Return the (X, Y) coordinate for the center point of the cell that contains the specified text.  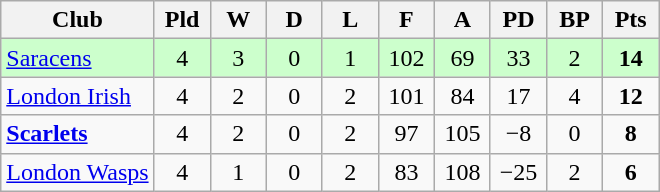
6 (631, 172)
108 (462, 172)
3 (238, 58)
33 (518, 58)
F (406, 20)
BP (575, 20)
83 (406, 172)
105 (462, 134)
69 (462, 58)
Saracens (78, 58)
London Irish (78, 96)
A (462, 20)
14 (631, 58)
−25 (518, 172)
D (294, 20)
L (350, 20)
Club (78, 20)
8 (631, 134)
W (238, 20)
−8 (518, 134)
London Wasps (78, 172)
Pts (631, 20)
Scarlets (78, 134)
Pld (182, 20)
102 (406, 58)
PD (518, 20)
17 (518, 96)
101 (406, 96)
12 (631, 96)
97 (406, 134)
84 (462, 96)
